Detect which cell encompasses the target text, then output its [X, Y] center coordinate. 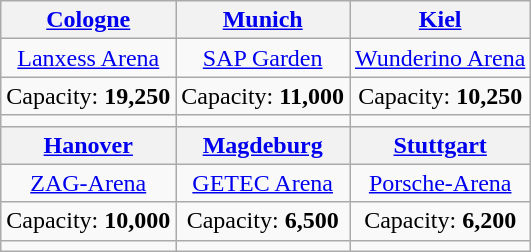
Lanxess Arena [88, 58]
Capacity: 10,250 [440, 96]
Magdeburg [263, 145]
Stuttgart [440, 145]
SAP Garden [263, 58]
Capacity: 6,200 [440, 221]
Capacity: 19,250 [88, 96]
Capacity: 10,000 [88, 221]
Kiel [440, 20]
Cologne [88, 20]
Hanover [88, 145]
Porsche-Arena [440, 183]
Capacity: 11,000 [263, 96]
GETEC Arena [263, 183]
Wunderino Arena [440, 58]
Munich [263, 20]
Capacity: 6,500 [263, 221]
ZAG-Arena [88, 183]
